From the cell containing the given text, extract its center point as (X, Y) coordinate. 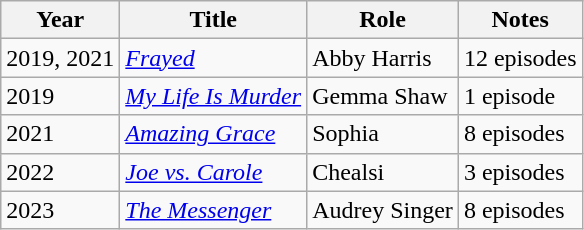
Role (383, 20)
Frayed (214, 58)
2023 (60, 210)
Amazing Grace (214, 134)
Title (214, 20)
Abby Harris (383, 58)
Year (60, 20)
Chealsi (383, 172)
3 episodes (520, 172)
2019 (60, 96)
2021 (60, 134)
The Messenger (214, 210)
Audrey Singer (383, 210)
Gemma Shaw (383, 96)
Joe vs. Carole (214, 172)
Sophia (383, 134)
1 episode (520, 96)
2019, 2021 (60, 58)
12 episodes (520, 58)
Notes (520, 20)
My Life Is Murder (214, 96)
2022 (60, 172)
